Return [x, y] of the center of cell containing provided text 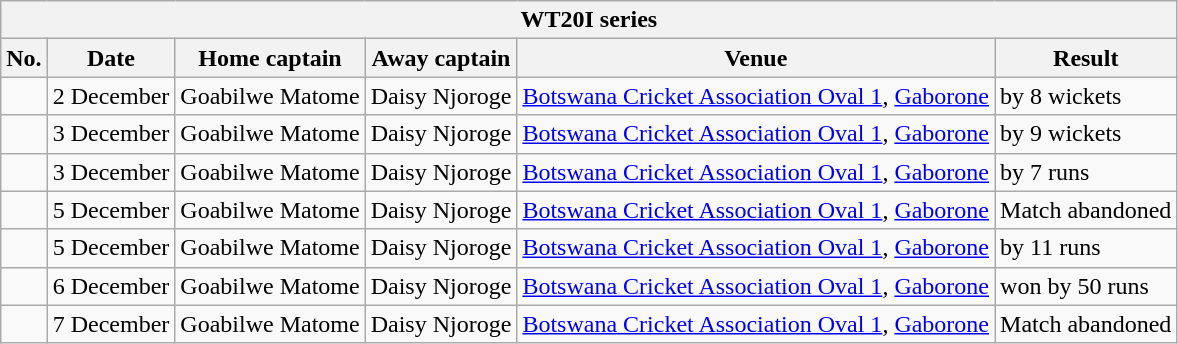
by 7 runs [1086, 172]
2 December [111, 96]
7 December [111, 324]
by 11 runs [1086, 248]
Date [111, 58]
Result [1086, 58]
No. [24, 58]
WT20I series [589, 20]
6 December [111, 286]
won by 50 runs [1086, 286]
by 9 wickets [1086, 134]
Venue [756, 58]
Home captain [270, 58]
by 8 wickets [1086, 96]
Away captain [441, 58]
